Find where the given text appears and provide that cell's center as (x, y) coordinate. 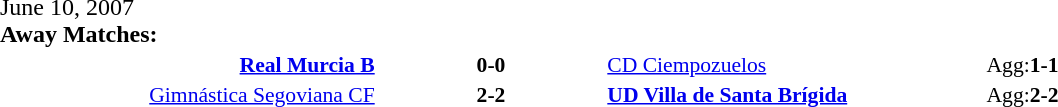
CD Ciempozuelos (795, 64)
0-0 (492, 64)
